Extract the [X, Y] coordinate from the center of the cell holding the provided text.  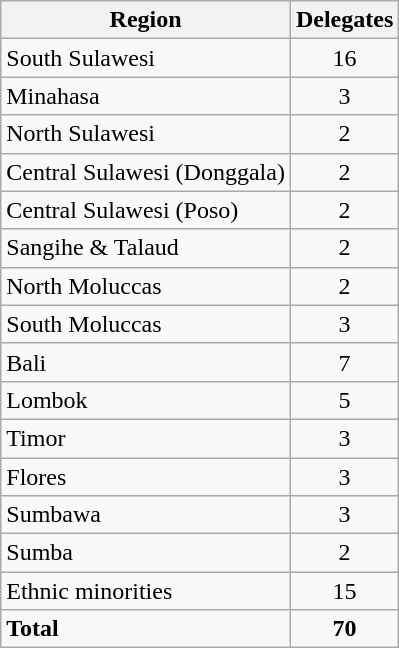
Region [146, 20]
5 [344, 400]
Lombok [146, 400]
Sumba [146, 553]
North Moluccas [146, 286]
70 [344, 629]
Bali [146, 362]
7 [344, 362]
Ethnic minorities [146, 591]
Total [146, 629]
Timor [146, 438]
Central Sulawesi (Poso) [146, 210]
16 [344, 58]
15 [344, 591]
Sumbawa [146, 515]
South Sulawesi [146, 58]
North Sulawesi [146, 134]
Minahasa [146, 96]
Central Sulawesi (Donggala) [146, 172]
Flores [146, 477]
Delegates [344, 20]
Sangihe & Talaud [146, 248]
South Moluccas [146, 324]
